Determine the (x, y) coordinate at the center of the cell enclosing the given text.  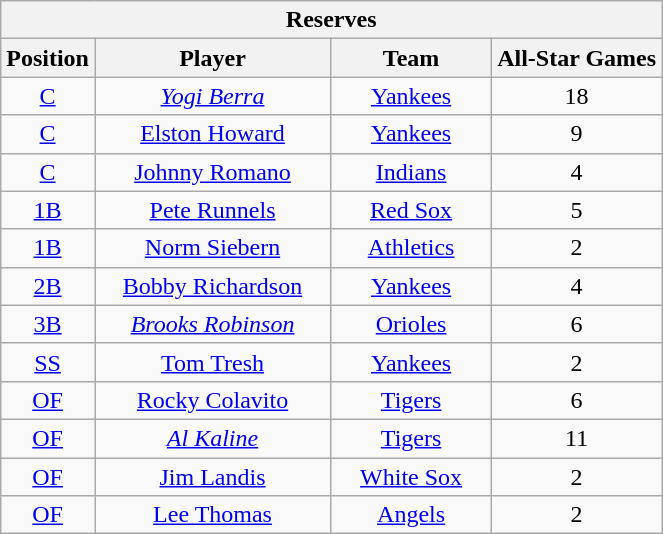
Lee Thomas (212, 515)
5 (577, 210)
Yogi Berra (212, 96)
Position (48, 58)
2B (48, 286)
9 (577, 134)
Player (212, 58)
White Sox (412, 477)
Brooks Robinson (212, 324)
Red Sox (412, 210)
Athletics (412, 248)
Johnny Romano (212, 172)
3B (48, 324)
Reserves (332, 20)
All-Star Games (577, 58)
Rocky Colavito (212, 400)
Elston Howard (212, 134)
Indians (412, 172)
Pete Runnels (212, 210)
Jim Landis (212, 477)
Tom Tresh (212, 362)
18 (577, 96)
Bobby Richardson (212, 286)
11 (577, 438)
Team (412, 58)
Orioles (412, 324)
Norm Siebern (212, 248)
SS (48, 362)
Al Kaline (212, 438)
Angels (412, 515)
